Determine the (x, y) coordinate at the center of the cell enclosing the given text.  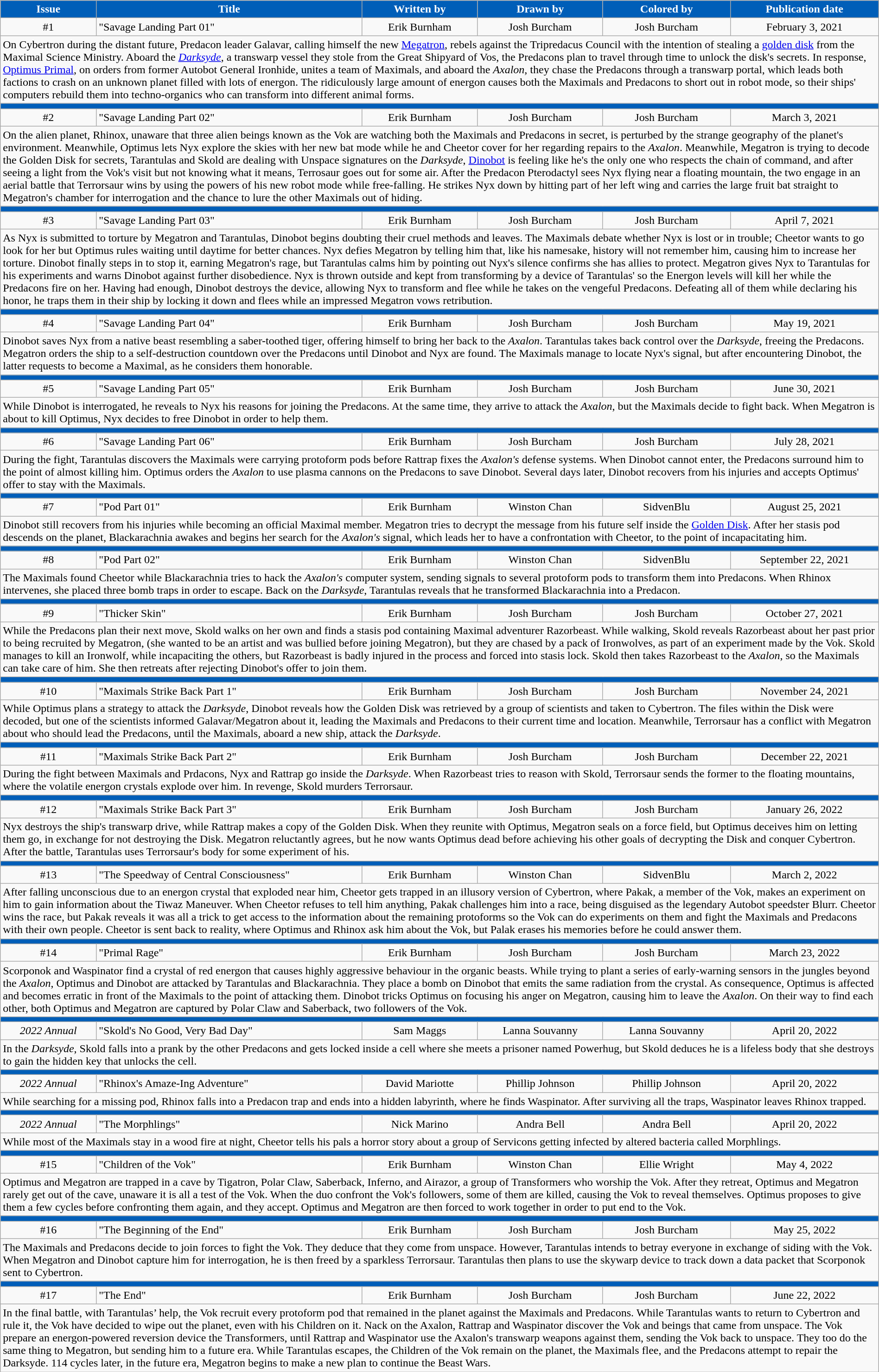
September 22, 2021 (804, 560)
January 26, 2022 (804, 809)
#1 (48, 27)
"Savage Landing Part 05" (229, 389)
March 2, 2022 (804, 875)
Colored by (667, 9)
June 30, 2021 (804, 389)
#16 (48, 1230)
"The Beginning of the End" (229, 1230)
February 3, 2021 (804, 27)
"Savage Landing Part 02" (229, 117)
"Savage Landing Part 04" (229, 323)
July 28, 2021 (804, 442)
"Savage Landing Part 06" (229, 442)
May 19, 2021 (804, 323)
November 24, 2021 (804, 691)
"Maximals Strike Back Part 1" (229, 691)
#7 (48, 507)
"The Speedway of Central Consciousness" (229, 875)
#3 (48, 220)
August 25, 2021 (804, 507)
Sam Maggs (420, 1030)
#8 (48, 560)
#17 (48, 1295)
David Mariotte (420, 1084)
#14 (48, 953)
May 4, 2022 (804, 1164)
Issue (48, 9)
#11 (48, 756)
"Primal Rage" (229, 953)
"Savage Landing Part 01" (229, 27)
December 22, 2021 (804, 756)
#6 (48, 442)
"Skold's No Good, Very Bad Day" (229, 1030)
May 25, 2022 (804, 1230)
"Pod Part 02" (229, 560)
June 22, 2022 (804, 1295)
"Maximals Strike Back Part 3" (229, 809)
#9 (48, 613)
#13 (48, 875)
Drawn by (540, 9)
Written by (420, 9)
March 3, 2021 (804, 117)
"The End" (229, 1295)
Title (229, 9)
"Savage Landing Part 03" (229, 220)
Ellie Wright (667, 1164)
#15 (48, 1164)
#5 (48, 389)
#4 (48, 323)
Nick Marino (420, 1124)
October 27, 2021 (804, 613)
"Maximals Strike Back Part 2" (229, 756)
"Thicker Skin" (229, 613)
"Rhinox's Amaze-Ing Adventure" (229, 1084)
"The Morphlings" (229, 1124)
Publication date (804, 9)
March 23, 2022 (804, 953)
April 7, 2021 (804, 220)
#2 (48, 117)
"Pod Part 01" (229, 507)
#10 (48, 691)
"Children of the Vok" (229, 1164)
#12 (48, 809)
